Search for the cell housing the specified text and yield its [x, y] center coordinate. 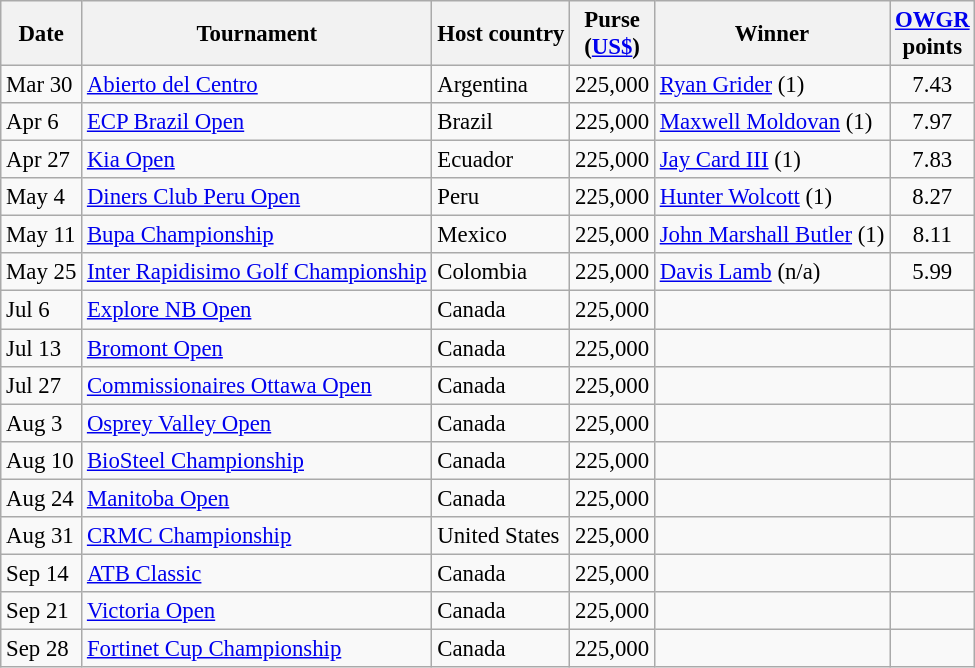
7.43 [932, 85]
Aug 31 [42, 536]
ECP Brazil Open [257, 122]
Kia Open [257, 160]
Maxwell Moldovan (1) [772, 122]
Sep 28 [42, 648]
Peru [501, 197]
John Marshall Butler (1) [772, 235]
Jay Card III (1) [772, 160]
8.11 [932, 235]
Fortinet Cup Championship [257, 648]
Mexico [501, 235]
Jul 13 [42, 348]
Date [42, 34]
Argentina [501, 85]
Colombia [501, 273]
Ecuador [501, 160]
Bupa Championship [257, 235]
Jul 27 [42, 385]
Inter Rapidisimo Golf Championship [257, 273]
8.27 [932, 197]
BioSteel Championship [257, 460]
May 11 [42, 235]
7.97 [932, 122]
Osprey Valley Open [257, 423]
Explore NB Open [257, 310]
Bromont Open [257, 348]
Hunter Wolcott (1) [772, 197]
Abierto del Centro [257, 85]
Winner [772, 34]
7.83 [932, 160]
Ryan Grider (1) [772, 85]
Purse(US$) [612, 34]
Aug 24 [42, 498]
Jul 6 [42, 310]
May 4 [42, 197]
Apr 27 [42, 160]
Manitoba Open [257, 498]
May 25 [42, 273]
Tournament [257, 34]
OWGRpoints [932, 34]
Apr 6 [42, 122]
Mar 30 [42, 85]
5.99 [932, 273]
Host country [501, 34]
Aug 3 [42, 423]
Davis Lamb (n/a) [772, 273]
Victoria Open [257, 611]
ATB Classic [257, 573]
Aug 10 [42, 460]
CRMC Championship [257, 536]
Commissionaires Ottawa Open [257, 385]
Brazil [501, 122]
United States [501, 536]
Sep 21 [42, 611]
Diners Club Peru Open [257, 197]
Sep 14 [42, 573]
